From the cell containing the given text, extract its center point as [X, Y] coordinate. 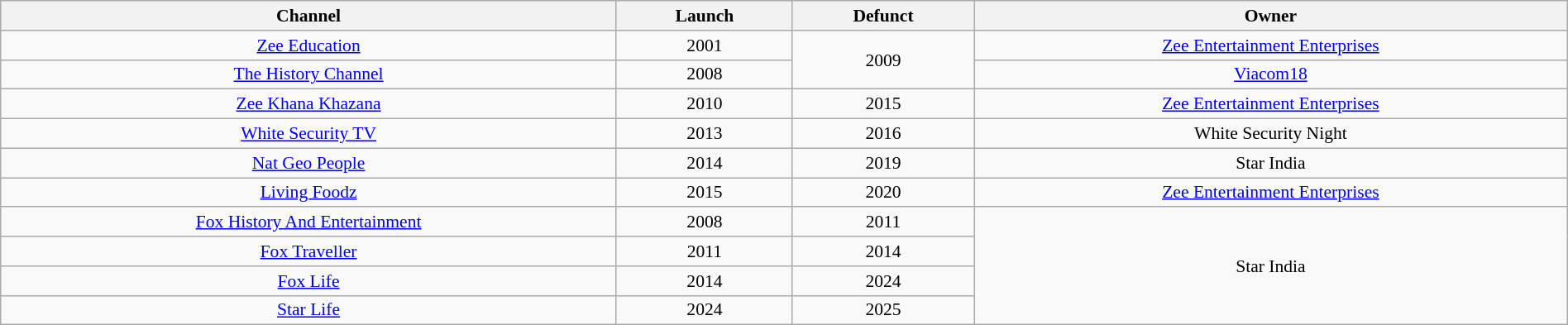
2013 [705, 134]
Fox Life [309, 281]
Living Foodz [309, 193]
2025 [883, 310]
2001 [705, 45]
White Security TV [309, 134]
Owner [1271, 16]
Viacom18 [1271, 74]
White Security Night [1271, 134]
2016 [883, 134]
Zee Education [309, 45]
Fox Traveller [309, 251]
2019 [883, 163]
Star Life [309, 310]
The History Channel [309, 74]
2010 [705, 104]
Launch [705, 16]
2020 [883, 193]
2009 [883, 60]
Channel [309, 16]
Fox History And Entertainment [309, 222]
Defunct [883, 16]
Nat Geo People [309, 163]
Zee Khana Khazana [309, 104]
